Locate the cell with the specified text and output its [x, y] center coordinate. 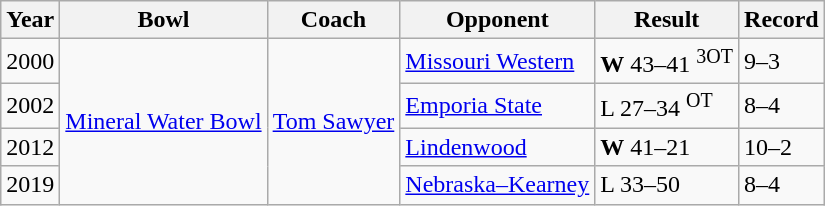
9–3 [782, 62]
Missouri Western [498, 62]
2012 [30, 147]
Tom Sawyer [334, 122]
2019 [30, 185]
Opponent [498, 20]
Lindenwood [498, 147]
Mineral Water Bowl [164, 122]
L 27–34 OT [667, 106]
Nebraska–Kearney [498, 185]
10–2 [782, 147]
Record [782, 20]
2000 [30, 62]
W 41–21 [667, 147]
Year [30, 20]
Bowl [164, 20]
W 43–41 3OT [667, 62]
Coach [334, 20]
Result [667, 20]
Emporia State [498, 106]
L 33–50 [667, 185]
2002 [30, 106]
